Extract the (x, y) coordinate from the center of the cell holding the provided text.  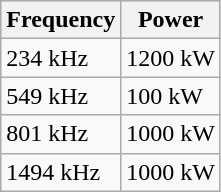
Frequency (61, 20)
234 kHz (61, 58)
1494 kHz (61, 172)
801 kHz (61, 134)
Power (171, 20)
549 kHz (61, 96)
100 kW (171, 96)
1200 kW (171, 58)
